Find where the given text appears and provide that cell's center as [X, Y] coordinate. 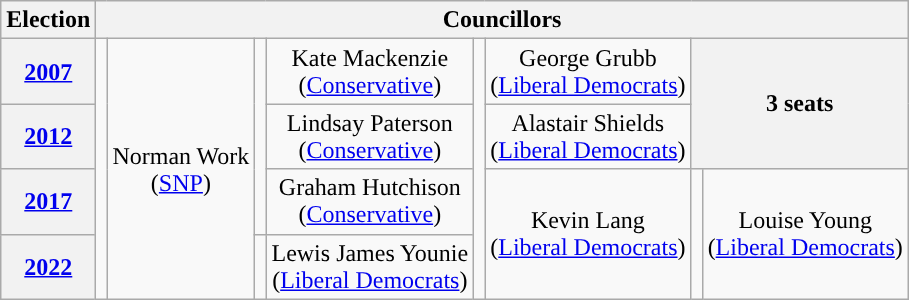
Louise Young(Liberal Democrats) [805, 234]
3 seats [800, 104]
2017 [48, 202]
Alastair Shields(Liberal Democrats) [588, 136]
2022 [48, 266]
Lewis James Younie(Liberal Democrats) [370, 266]
Kevin Lang(Liberal Democrats) [588, 234]
Norman Work(SNP) [181, 169]
Lindsay Paterson(Conservative) [370, 136]
Councillors [502, 20]
2007 [48, 72]
Kate Mackenzie(Conservative) [370, 72]
Election [48, 20]
George Grubb(Liberal Democrats) [588, 72]
Graham Hutchison(Conservative) [370, 202]
2012 [48, 136]
